Locate the cell with the specified text and output its [X, Y] center coordinate. 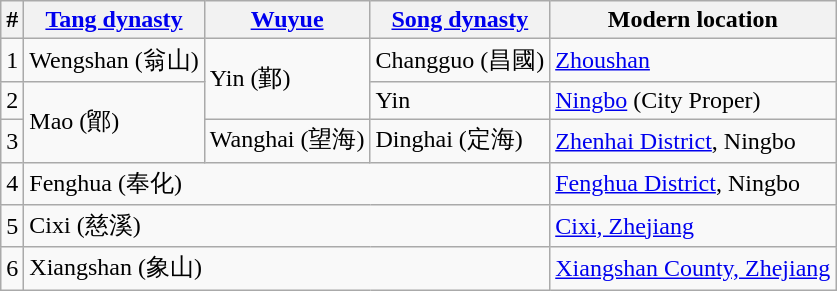
Modern location [693, 20]
Changguo (昌國) [460, 60]
# [12, 20]
Fenghua District, Ningbo [693, 184]
Mao (鄮) [114, 122]
Cixi (慈溪) [287, 226]
Yin (鄞) [287, 80]
Wengshan (翁山) [114, 60]
Wuyue [287, 20]
Song dynasty [460, 20]
Ningbo (City Proper) [693, 100]
1 [12, 60]
Zhoushan [693, 60]
5 [12, 226]
Wanghai (望海) [287, 140]
4 [12, 184]
3 [12, 140]
Fenghua (奉化) [287, 184]
Zhenhai District, Ningbo [693, 140]
Tang dynasty [114, 20]
Dinghai (定海) [460, 140]
Xiangshan County, Zhejiang [693, 268]
Xiangshan (象山) [287, 268]
Cixi, Zhejiang [693, 226]
6 [12, 268]
Yin [460, 100]
2 [12, 100]
